Determine the (x, y) coordinate at the center of the cell enclosing the given text.  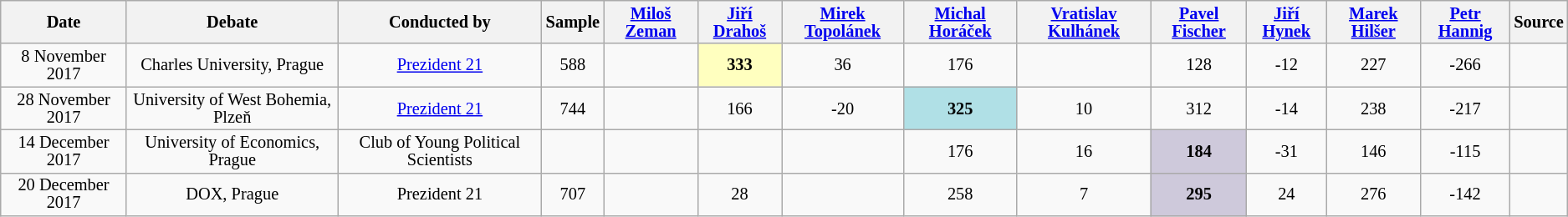
588 (573, 65)
Club of Young Political Scientists (440, 151)
276 (1373, 194)
128 (1199, 65)
312 (1199, 108)
36 (843, 65)
8 November 2017 (64, 65)
7 (1084, 194)
Pavel Fischer (1199, 22)
28 November 2017 (64, 108)
227 (1373, 65)
Charles University, Prague (232, 65)
Vratislav Kulhánek (1084, 22)
-266 (1465, 65)
-20 (843, 108)
146 (1373, 151)
Mirek Topolánek (843, 22)
Petr Hannig (1465, 22)
-12 (1286, 65)
-142 (1465, 194)
166 (739, 108)
333 (739, 65)
Date (64, 22)
Jiří Drahoš (739, 22)
-115 (1465, 151)
-31 (1286, 151)
Sample (573, 22)
DOX, Prague (232, 194)
20 December 2017 (64, 194)
258 (960, 194)
14 December 2017 (64, 151)
Michal Horáček (960, 22)
238 (1373, 108)
-217 (1465, 108)
28 (739, 194)
Source (1539, 22)
Debate (232, 22)
University of West Bohemia, Plzeň (232, 108)
707 (573, 194)
295 (1199, 194)
325 (960, 108)
-14 (1286, 108)
24 (1286, 194)
Conducted by (440, 22)
10 (1084, 108)
184 (1199, 151)
Jiří Hynek (1286, 22)
744 (573, 108)
Marek Hilšer (1373, 22)
Miloš Zeman (651, 22)
16 (1084, 151)
University of Economics, Prague (232, 151)
